Locate the cell with the specified text and output its [x, y] center coordinate. 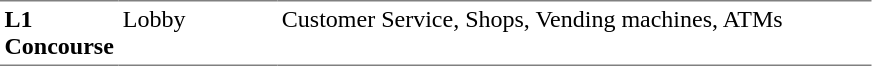
Customer Service, Shops, Vending machines, ATMs [574, 33]
L1Concourse [59, 33]
Lobby [198, 33]
